Search for the cell housing the specified text and yield its [X, Y] center coordinate. 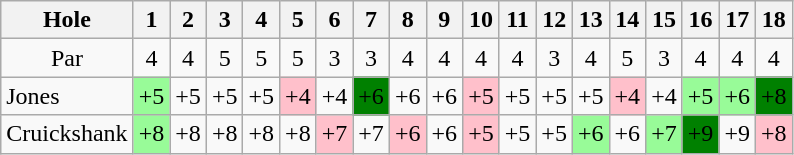
Hole [67, 20]
1 [152, 20]
Cruickshank [67, 134]
11 [518, 20]
14 [628, 20]
16 [700, 20]
2 [188, 20]
18 [774, 20]
13 [590, 20]
8 [408, 20]
9 [444, 20]
12 [554, 20]
15 [664, 20]
Par [67, 58]
Jones [67, 96]
17 [738, 20]
10 [482, 20]
7 [372, 20]
6 [334, 20]
